Identify which cell holds the provided text, then report its (x, y) central coordinate. 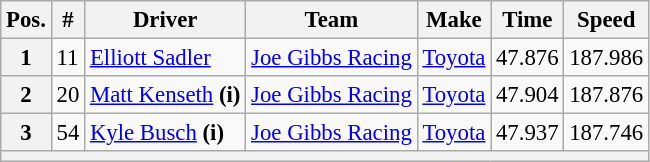
47.876 (528, 58)
187.876 (606, 95)
Team (332, 20)
Driver (166, 20)
54 (68, 133)
Kyle Busch (i) (166, 133)
Matt Kenseth (i) (166, 95)
Time (528, 20)
47.904 (528, 95)
11 (68, 58)
Speed (606, 20)
187.986 (606, 58)
Pos. (26, 20)
Make (454, 20)
3 (26, 133)
20 (68, 95)
# (68, 20)
47.937 (528, 133)
187.746 (606, 133)
2 (26, 95)
Elliott Sadler (166, 58)
1 (26, 58)
